Identify which cell holds the provided text, then report its [x, y] central coordinate. 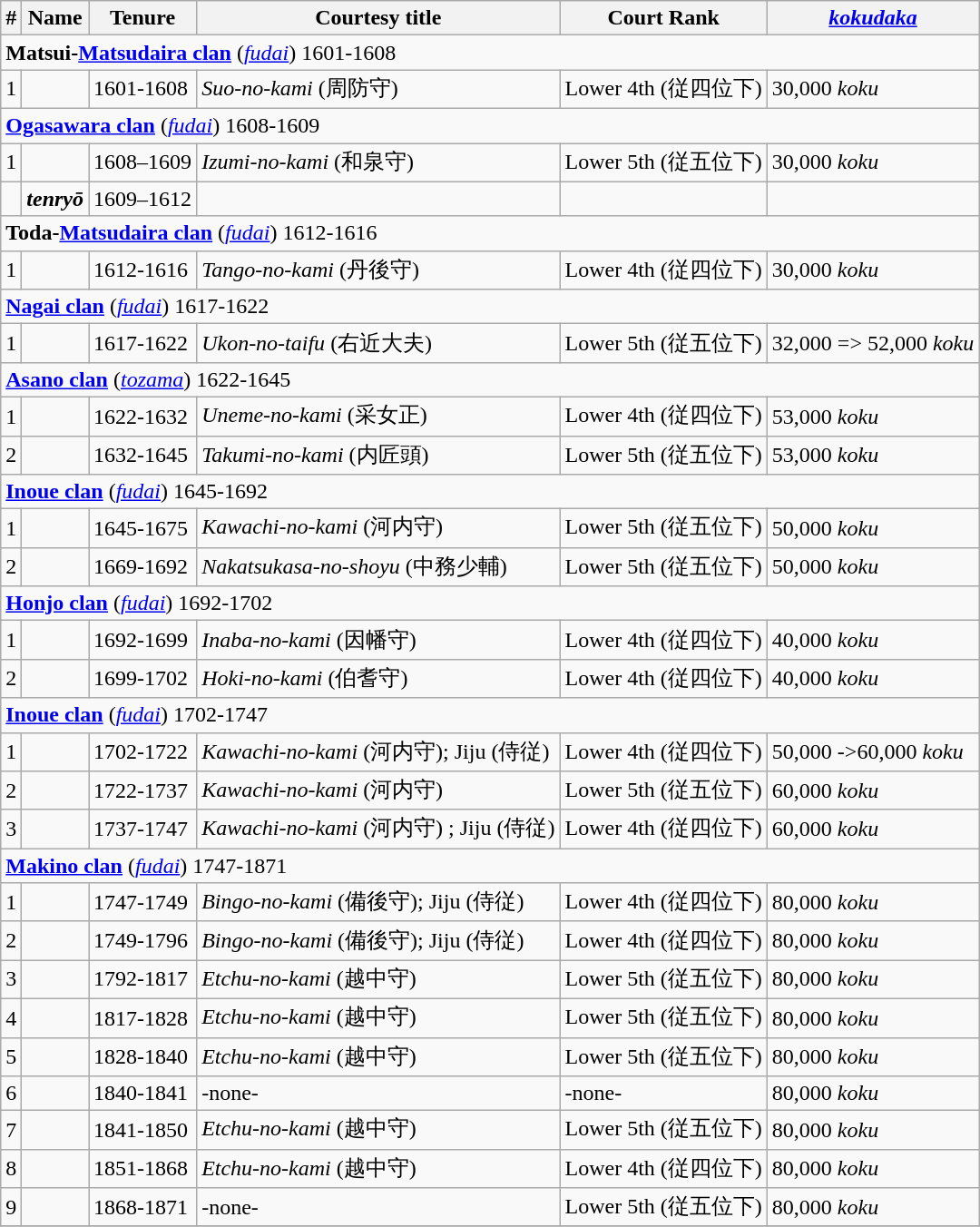
1608–1609 [143, 163]
1669-1692 [143, 566]
# [11, 18]
1722-1737 [143, 791]
Inoue clan (fudai) 1645-1692 [490, 492]
Nagai clan (fudai) 1617-1622 [490, 307]
Tango-no-kami (丹後守) [378, 270]
Uneme-no-kami (采女正) [378, 416]
Hoki-no-kami (伯耆守) [378, 679]
1828-1840 [143, 1056]
1747-1749 [143, 902]
1645-1675 [143, 528]
Name [55, 18]
1612-1616 [143, 270]
6 [11, 1094]
Inaba-no-kami (因幡守) [378, 641]
Courtesy title [378, 18]
1692-1699 [143, 641]
1601-1608 [143, 89]
1699-1702 [143, 679]
Suo-no-kami (周防守) [378, 89]
1702-1722 [143, 751]
Kawachi-no-kami (河内守); Jiju (侍従) [378, 751]
1609–1612 [143, 199]
Asano clan (tozama) 1622-1645 [490, 379]
5 [11, 1056]
8 [11, 1169]
Matsui-Matsudaira clan (fudai) 1601-1608 [490, 53]
7 [11, 1131]
50,000 ->60,000 koku [873, 751]
1841-1850 [143, 1131]
Takumi-no-kami (内匠頭) [378, 456]
Ukon-no-taifu (右近大夫) [378, 343]
4 [11, 1018]
Toda-Matsudaira clan (fudai) 1612-1616 [490, 233]
Honjo clan (fudai) 1692-1702 [490, 604]
1817-1828 [143, 1018]
1632-1645 [143, 456]
9 [11, 1207]
Court Rank [663, 18]
1840-1841 [143, 1094]
Tenure [143, 18]
Inoue clan (fudai) 1702-1747 [490, 715]
Izumi-no-kami (和泉守) [378, 163]
1868-1871 [143, 1207]
1737-1747 [143, 829]
Makino clan (fudai) 1747-1871 [490, 866]
Kawachi-no-kami (河内守) ; Jiju (侍従) [378, 829]
Nakatsukasa-no-shoyu (中務少輔) [378, 566]
1851-1868 [143, 1169]
1622-1632 [143, 416]
Ogasawara clan (fudai) 1608-1609 [490, 125]
1792-1817 [143, 980]
tenryō [55, 199]
32,000 => 52,000 koku [873, 343]
1749-1796 [143, 940]
1617-1622 [143, 343]
kokudaka [873, 18]
